Extract the [X, Y] coordinate from the center of the cell holding the provided text.  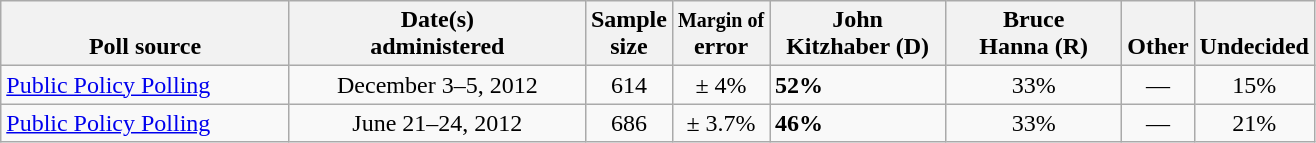
December 3–5, 2012 [437, 85]
Other [1158, 34]
BruceHanna (R) [1034, 34]
Undecided [1254, 34]
June 21–24, 2012 [437, 123]
52% [858, 85]
Poll source [146, 34]
15% [1254, 85]
Date(s)administered [437, 34]
614 [628, 85]
± 3.7% [720, 123]
JohnKitzhaber (D) [858, 34]
± 4% [720, 85]
21% [1254, 123]
46% [858, 123]
Samplesize [628, 34]
686 [628, 123]
Margin oferror [720, 34]
